Determine the (X, Y) coordinate at the center of the cell enclosing the given text.  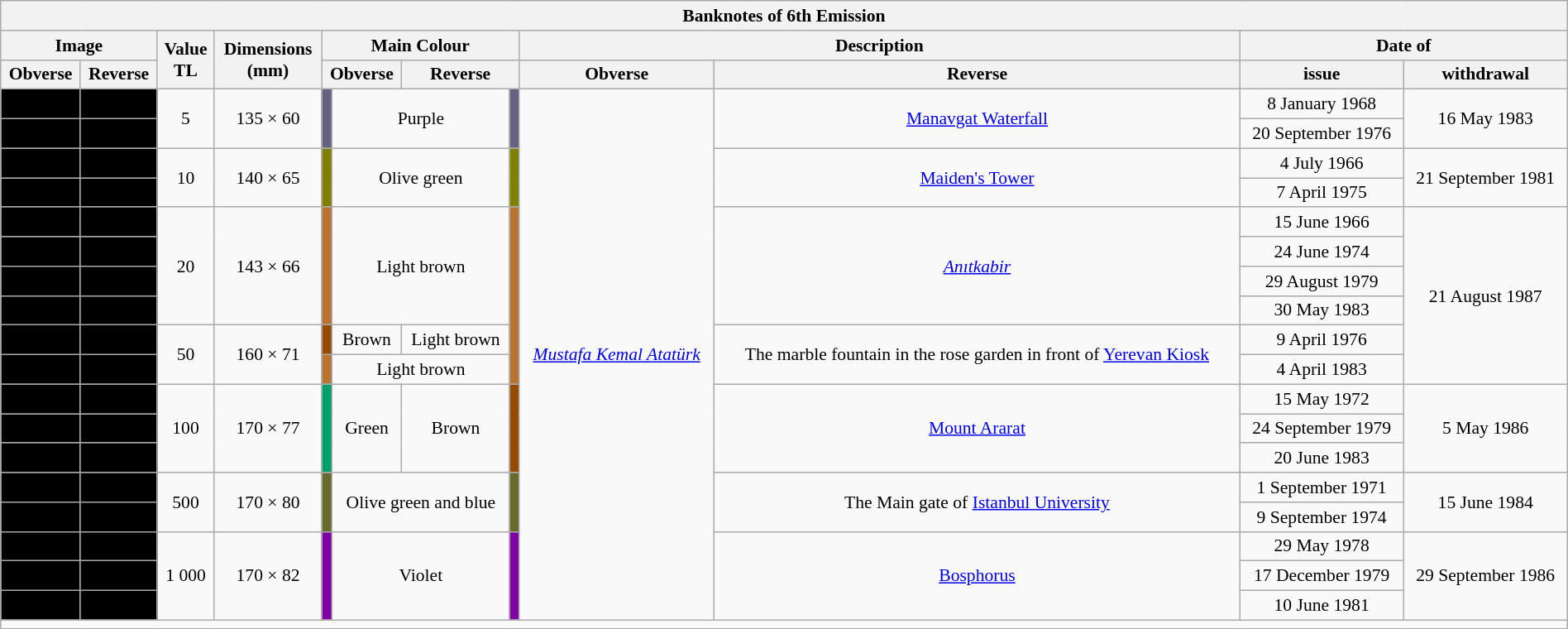
Green (366, 429)
4 April 1983 (1322, 370)
Olive green and blue (420, 502)
5 May 1986 (1485, 429)
Bosphorus (978, 576)
170 × 80 (268, 502)
20 (185, 266)
100 (185, 429)
16 May 1983 (1485, 119)
9 September 1974 (1322, 517)
Manavgat Waterfall (978, 119)
Dimensions(mm) (268, 60)
15 May 1972 (1322, 399)
170 × 82 (268, 576)
The Main gate of Istanbul University (978, 502)
Image (79, 46)
15 June 1984 (1485, 502)
Maiden's Tower (978, 177)
Date of (1403, 46)
29 September 1986 (1485, 576)
Mount Ararat (978, 429)
Main Colour (420, 46)
Olive green (420, 177)
21 August 1987 (1485, 296)
Description (880, 46)
50 (185, 354)
15 June 1966 (1322, 223)
10 June 1981 (1322, 606)
500 (185, 502)
issue (1322, 74)
Banknotes of 6th Emission (784, 16)
4 July 1966 (1322, 163)
8 January 1968 (1322, 104)
1 000 (185, 576)
9 April 1976 (1322, 340)
Purple (420, 119)
Anıtkabir (978, 266)
170 × 77 (268, 429)
135 × 60 (268, 119)
24 September 1979 (1322, 429)
160 × 71 (268, 354)
17 December 1979 (1322, 576)
Mustafa Kemal Atatürk (617, 354)
140 × 65 (268, 177)
143 × 66 (268, 266)
21 September 1981 (1485, 177)
ValueTL (185, 60)
10 (185, 177)
5 (185, 119)
20 June 1983 (1322, 459)
The marble fountain in the rose garden in front of Yerevan Kiosk (978, 354)
20 September 1976 (1322, 134)
24 June 1974 (1322, 252)
30 May 1983 (1322, 310)
Violet (420, 576)
1 September 1971 (1322, 487)
29 May 1978 (1322, 546)
withdrawal (1485, 74)
7 April 1975 (1322, 193)
29 August 1979 (1322, 281)
